Capture the cell that displays the provided text and extract its (x, y) central coordinate. 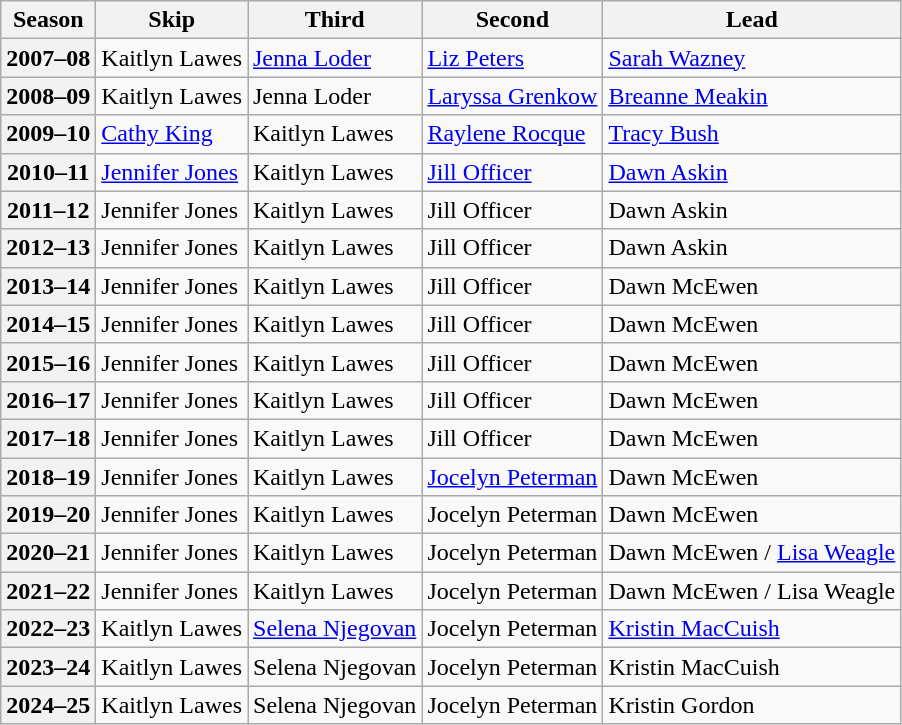
Raylene Rocque (512, 134)
2011–12 (48, 210)
2007–08 (48, 58)
2018–19 (48, 477)
2021–22 (48, 591)
Second (512, 20)
Skip (172, 20)
Laryssa Grenkow (512, 96)
Cathy King (172, 134)
Kristin Gordon (752, 705)
Tracy Bush (752, 134)
2010–11 (48, 172)
2016–17 (48, 400)
2008–09 (48, 96)
Third (335, 20)
Breanne Meakin (752, 96)
Lead (752, 20)
Sarah Wazney (752, 58)
2015–16 (48, 362)
2009–10 (48, 134)
2013–14 (48, 286)
2022–23 (48, 629)
2012–13 (48, 248)
2020–21 (48, 553)
2024–25 (48, 705)
Season (48, 20)
2014–15 (48, 324)
2023–24 (48, 667)
2017–18 (48, 438)
Liz Peters (512, 58)
2019–20 (48, 515)
